For the text-containing cell, return its midpoint in [x, y] coordinate format. 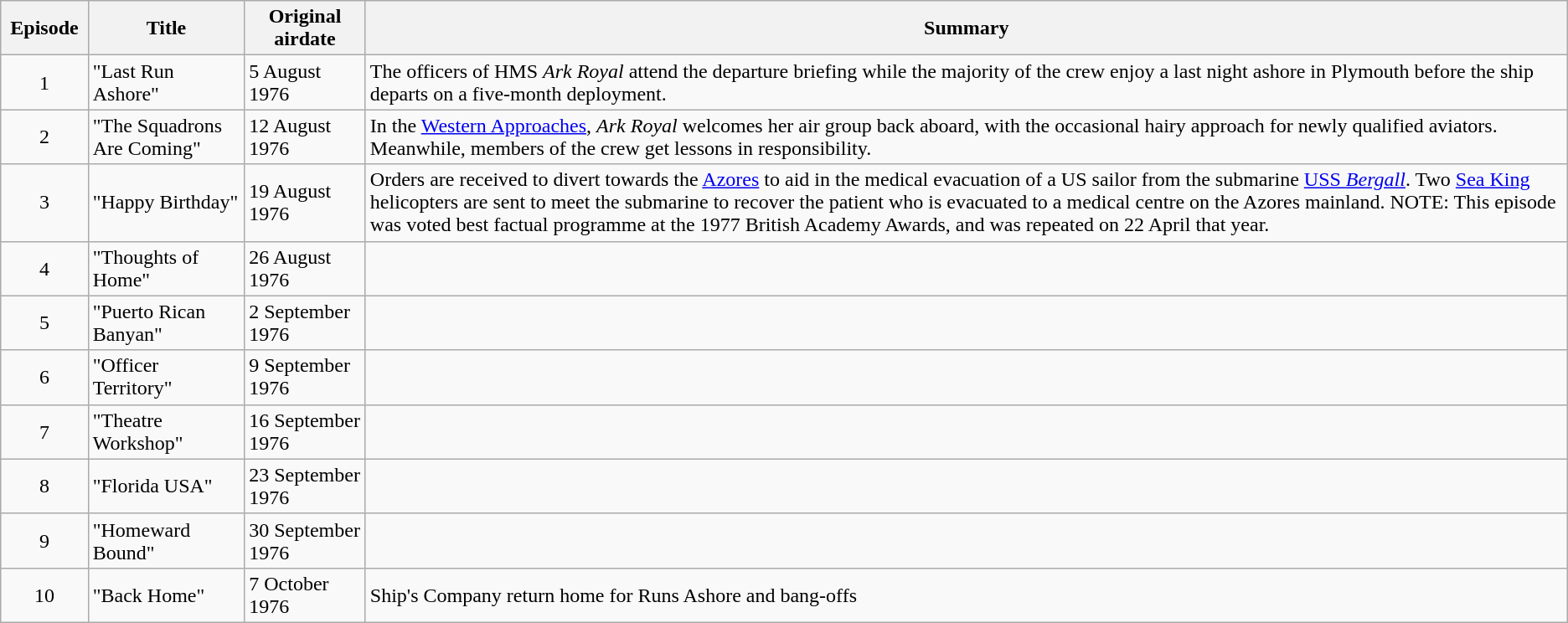
19 August 1976 [305, 203]
5 [44, 323]
"Happy Birthday" [166, 203]
Ship's Company return home for Runs Ashore and bang-offs [967, 595]
10 [44, 595]
7 [44, 432]
"Theatre Workshop" [166, 432]
"The Squadrons Are Coming" [166, 137]
23 September 1976 [305, 486]
"Homeward Bound" [166, 541]
"Florida USA" [166, 486]
2 September 1976 [305, 323]
12 August 1976 [305, 137]
4 [44, 268]
26 August 1976 [305, 268]
30 September 1976 [305, 541]
16 September 1976 [305, 432]
Episode [44, 28]
"Thoughts of Home" [166, 268]
"Puerto Rican Banyan" [166, 323]
5 August 1976 [305, 82]
9 [44, 541]
"Back Home" [166, 595]
"Last Run Ashore" [166, 82]
8 [44, 486]
3 [44, 203]
Summary [967, 28]
Title [166, 28]
Original airdate [305, 28]
"Officer Territory" [166, 377]
7 October 1976 [305, 595]
6 [44, 377]
9 September 1976 [305, 377]
1 [44, 82]
2 [44, 137]
